Determine the [X, Y] coordinate at the center of the cell enclosing the given text.  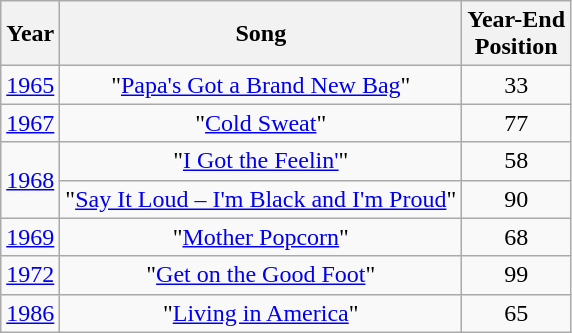
"Living in America" [261, 313]
Song [261, 34]
1968 [30, 180]
68 [516, 237]
"Papa's Got a Brand New Bag" [261, 85]
58 [516, 161]
90 [516, 199]
1965 [30, 85]
1967 [30, 123]
"Say It Loud – I'm Black and I'm Proud" [261, 199]
"Mother Popcorn" [261, 237]
Year-EndPosition [516, 34]
99 [516, 275]
77 [516, 123]
"Cold Sweat" [261, 123]
65 [516, 313]
1972 [30, 275]
"I Got the Feelin'" [261, 161]
1986 [30, 313]
Year [30, 34]
33 [516, 85]
1969 [30, 237]
"Get on the Good Foot" [261, 275]
